Return the [x, y] coordinate for the center point of the cell that contains the specified text.  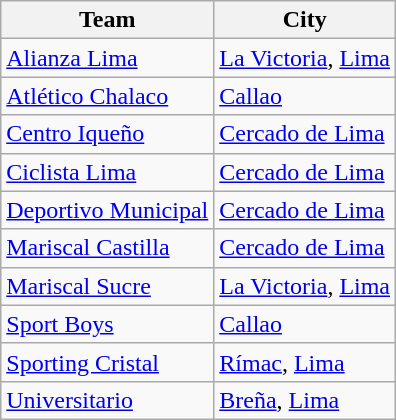
Mariscal Castilla [108, 248]
Atlético Chalaco [108, 96]
Universitario [108, 400]
Alianza Lima [108, 58]
Centro Iqueño [108, 134]
Sport Boys [108, 324]
Sporting Cristal [108, 362]
Deportivo Municipal [108, 210]
City [305, 20]
Breña, Lima [305, 400]
Ciclista Lima [108, 172]
Mariscal Sucre [108, 286]
Team [108, 20]
Rímac, Lima [305, 362]
